Extract the [X, Y] coordinate from the center of the cell holding the provided text.  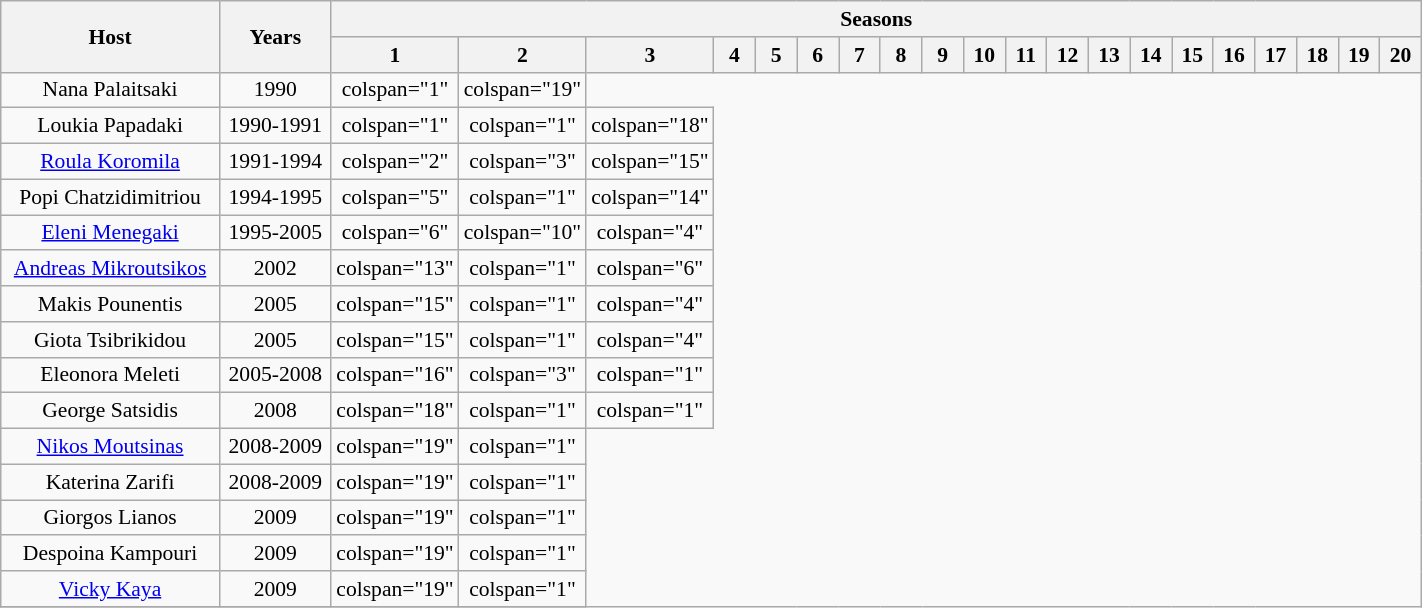
13 [1109, 55]
Giorgos Lianos [110, 518]
2002 [275, 269]
2008 [275, 411]
Roula Koromila [110, 162]
colspan="5" [394, 197]
16 [1234, 55]
colspan="2" [394, 162]
Eleonora Meleti [110, 375]
Popi Chatzidimitriou [110, 197]
15 [1193, 55]
1 [394, 55]
colspan="13" [394, 269]
Vicky Kaya [110, 589]
Nikos Moutsinas [110, 447]
6 [818, 55]
Andreas Mikroutsikos [110, 269]
Giota Tsibrikidou [110, 340]
1990 [275, 90]
colspan="10" [522, 233]
2 [522, 55]
18 [1317, 55]
20 [1401, 55]
9 [943, 55]
Years [275, 36]
11 [1026, 55]
Despoina Kampouri [110, 554]
colspan="16" [394, 375]
7 [859, 55]
1995-2005 [275, 233]
Loukia Papadaki [110, 126]
Seasons [876, 19]
1991-1994 [275, 162]
Eleni Menegaki [110, 233]
Katerina Zarifi [110, 482]
14 [1151, 55]
1994-1995 [275, 197]
12 [1068, 55]
Host [110, 36]
19 [1359, 55]
5 [776, 55]
George Satsidis [110, 411]
Nana Palaitsaki [110, 90]
2005-2008 [275, 375]
1990-1991 [275, 126]
4 [735, 55]
colspan="14" [650, 197]
8 [901, 55]
10 [984, 55]
3 [650, 55]
17 [1276, 55]
Makis Pounentis [110, 304]
